Return [X, Y] of the center of cell containing provided text 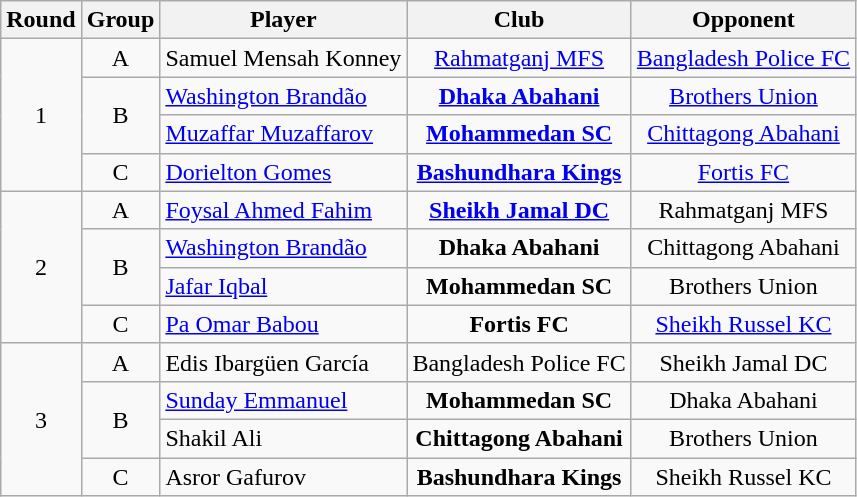
Dorielton Gomes [284, 172]
Player [284, 20]
Foysal Ahmed Fahim [284, 210]
Club [519, 20]
Samuel Mensah Konney [284, 58]
Opponent [743, 20]
Asror Gafurov [284, 477]
Round [41, 20]
1 [41, 115]
Pa Omar Babou [284, 324]
Shakil Ali [284, 438]
3 [41, 419]
Sunday Emmanuel [284, 400]
Group [120, 20]
Muzaffar Muzaffarov [284, 134]
Jafar Iqbal [284, 286]
Edis Ibargüen García [284, 362]
2 [41, 267]
